For the text-containing cell, return its midpoint in (X, Y) coordinate format. 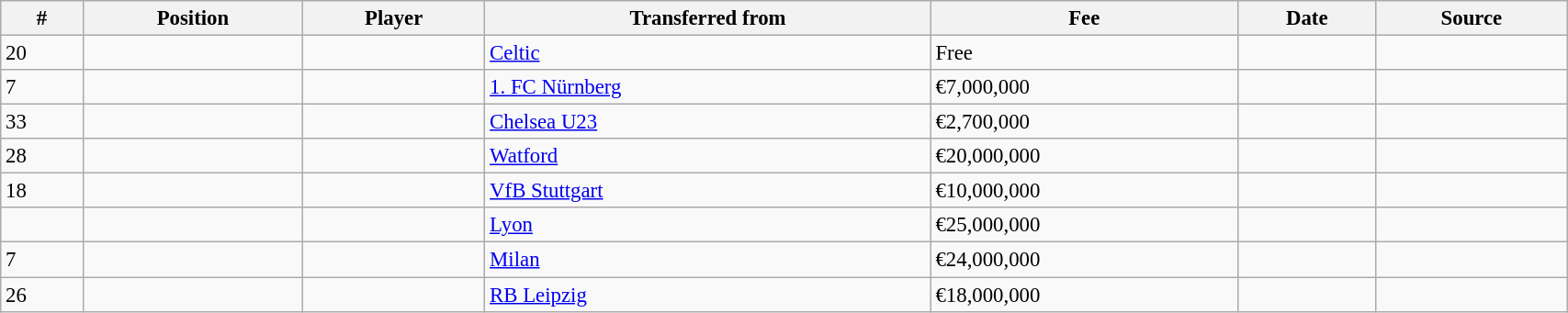
RB Leipzig (707, 295)
1. FC Nürnberg (707, 87)
# (42, 18)
Source (1472, 18)
Transferred from (707, 18)
26 (42, 295)
Player (394, 18)
Celtic (707, 53)
Date (1306, 18)
€10,000,000 (1084, 191)
Fee (1084, 18)
€20,000,000 (1084, 156)
33 (42, 122)
Chelsea U23 (707, 122)
Free (1084, 53)
Lyon (707, 225)
€2,700,000 (1084, 122)
VfB Stuttgart (707, 191)
18 (42, 191)
Position (193, 18)
€25,000,000 (1084, 225)
€18,000,000 (1084, 295)
€24,000,000 (1084, 260)
Milan (707, 260)
€7,000,000 (1084, 87)
20 (42, 53)
28 (42, 156)
Watford (707, 156)
